Detect which cell encompasses the target text, then output its (x, y) center coordinate. 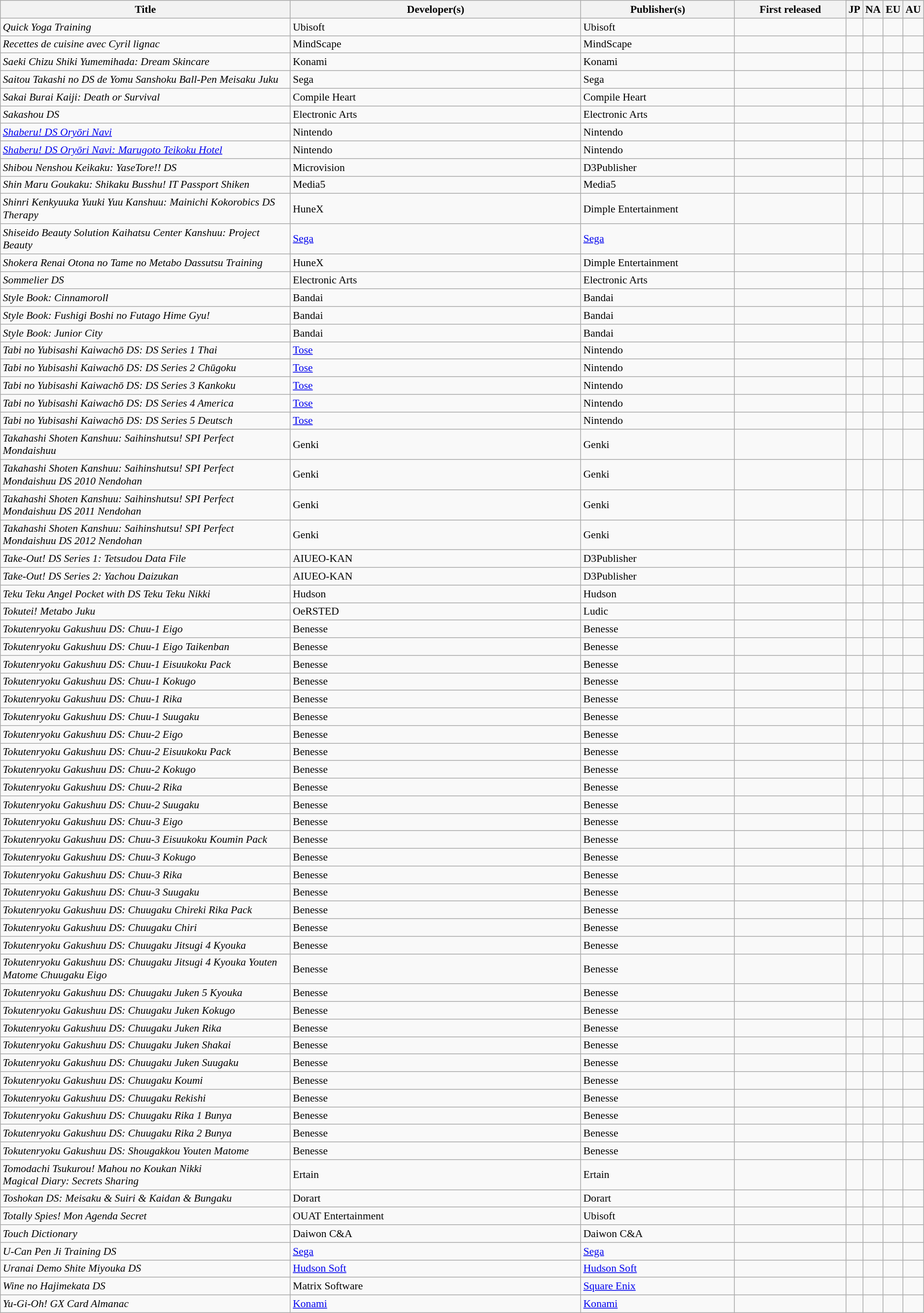
Recettes de cuisine avec Cyril lignac (145, 44)
Tokutenryoku Gakushuu DS: Chuu-3 Suugaku (145, 893)
Publisher(s) (658, 9)
Tokutenryoku Gakushuu DS: Chuugaku Juken 5 Kyouka (145, 993)
Shiseido Beauty Solution Kaihatsu Center Kanshuu: Project Beauty (145, 239)
Take-Out! DS Series 2: Yachou Daizukan (145, 577)
Shibou Nenshou Keikaku: YaseTore!! DS (145, 168)
Tokutenryoku Gakushuu DS: Chuu-1 Suugaku (145, 717)
Take-Out! DS Series 1: Tetsudou Data File (145, 559)
Tokutenryoku Gakushuu DS: Chuu-2 Suugaku (145, 805)
Matrix Software (436, 1286)
Uranai Demo Shite Miyouka DS (145, 1269)
Tokutenryoku Gakushuu DS: Chuugaku Juken Shakai (145, 1045)
Tabi no Yubisashi Kaiwachō DS: DS Series 2 Chūgoku (145, 368)
Square Enix (658, 1286)
U-Can Pen Ji Training DS (145, 1251)
Title (145, 9)
Sakashou DS (145, 115)
Tokutenryoku Gakushuu DS: Shougakkou Youten Matome (145, 1151)
Style Book: Junior City (145, 333)
Developer(s) (436, 9)
Yu-Gi-Oh! GX Card Almanac (145, 1304)
Sommelier DS (145, 280)
Shaberu! DS Oryōri Navi (145, 133)
Tokutenryoku Gakushuu DS: Chuu-3 Eigo (145, 822)
Tokutenryoku Gakushuu DS: Chuugaku Chiri (145, 928)
Tokutenryoku Gakushuu DS: Chuugaku Chireki Rika Pack (145, 910)
OeRSTED (436, 612)
Tokutenryoku Gakushuu DS: Chuugaku Juken Suugaku (145, 1063)
Tokutenryoku Gakushuu DS: Chuu-2 Eigo (145, 734)
NA (873, 9)
OUAT Entertainment (436, 1216)
Shin Maru Goukaku: Shikaku Busshu! IT Passport Shiken (145, 185)
Tokutei! Metabo Juku (145, 612)
Tokutenryoku Gakushuu DS: Chuu-1 Eisuukoku Pack (145, 664)
Tokutenryoku Gakushuu DS: Chuugaku Koumi (145, 1081)
Tokutenryoku Gakushuu DS: Chuugaku Juken Rika (145, 1028)
AU (913, 9)
Takahashi Shoten Kanshuu: Saihinshutsu! SPI Perfect Mondaishuu DS 2010 Nendohan (145, 475)
Tokutenryoku Gakushuu DS: Chuugaku Jitsugi 4 Kyouka Youten Matome Chuugaku Eigo (145, 969)
Tabi no Yubisashi Kaiwachō DS: DS Series 1 Thai (145, 350)
Tokutenryoku Gakushuu DS: Chuu-2 Eisuukoku Pack (145, 752)
Tomodachi Tsukurou! Mahou no Koukan NikkiMagical Diary: Secrets Sharing (145, 1175)
Tokutenryoku Gakushuu DS: Chuu-2 Rika (145, 787)
Ludic (658, 612)
Tokutenryoku Gakushuu DS: Chuu-1 Eigo (145, 629)
Touch Dictionary (145, 1234)
Toshokan DS: Meisaku & Suiri & Kaidan & Bungaku (145, 1199)
Tabi no Yubisashi Kaiwachō DS: DS Series 4 America (145, 403)
Tokutenryoku Gakushuu DS: Chuu-1 Eigo Taikenban (145, 647)
Tokutenryoku Gakushuu DS: Chuu-1 Kokugo (145, 682)
Tokutenryoku Gakushuu DS: Chuugaku Rika 2 Bunya (145, 1134)
Tabi no Yubisashi Kaiwachō DS: DS Series 3 Kankoku (145, 386)
Style Book: Fushigi Boshi no Futago Hime Gyu! (145, 315)
Takahashi Shoten Kanshuu: Saihinshutsu! SPI Perfect Mondaishuu DS 2012 Nendohan (145, 535)
Tokutenryoku Gakushuu DS: Chuugaku Rekishi (145, 1098)
Tokutenryoku Gakushuu DS: Chuu-2 Kokugo (145, 770)
Tokutenryoku Gakushuu DS: Chuugaku Rika 1 Bunya (145, 1116)
Shokera Renai Otona no Tame no Metabo Dassutsu Training (145, 263)
Tokutenryoku Gakushuu DS: Chuugaku Jitsugi 4 Kyouka (145, 945)
Shinri Kenkyuuka Yuuki Yuu Kanshuu: Mainichi Kokorobics DS Therapy (145, 209)
Tokutenryoku Gakushuu DS: Chuugaku Juken Kokugo (145, 1010)
Tokutenryoku Gakushuu DS: Chuu-3 Rika (145, 875)
Tokutenryoku Gakushuu DS: Chuu-3 Kokugo (145, 858)
EU (893, 9)
Style Book: Cinnamoroll (145, 298)
JP (855, 9)
First released (790, 9)
Shaberu! DS Oryōri Navi: Marugoto Teikoku Hotel (145, 150)
Tokutenryoku Gakushuu DS: Chuu-1 Rika (145, 699)
Saitou Takashi no DS de Yomu Sanshoku Ball-Pen Meisaku Juku (145, 80)
Tokutenryoku Gakushuu DS: Chuu-3 Eisuukoku Koumin Pack (145, 840)
Takahashi Shoten Kanshuu: Saihinshutsu! SPI Perfect Mondaishuu DS 2011 Nendohan (145, 505)
Takahashi Shoten Kanshuu: Saihinshutsu! SPI Perfect Mondaishuu (145, 445)
Wine no Hajimekata DS (145, 1286)
Teku Teku Angel Pocket with DS Teku Teku Nikki (145, 594)
Sakai Burai Kaiji: Death or Survival (145, 97)
Tabi no Yubisashi Kaiwachō DS: DS Series 5 Deutsch (145, 421)
Microvision (436, 168)
Quick Yoga Training (145, 27)
Saeki Chizu Shiki Yumemihada: Dream Skincare (145, 62)
Totally Spies! Mon Agenda Secret (145, 1216)
